Pinpoint the cell where the given text exists, returning its [x, y] midpoint coordinate. 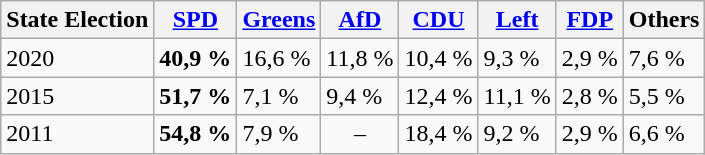
CDU [438, 20]
SPD [196, 20]
16,6 % [279, 58]
AfD [360, 20]
40,9 % [196, 58]
9,3 % [517, 58]
Left [517, 20]
18,4 % [438, 134]
7,6 % [664, 58]
51,7 % [196, 96]
FDP [590, 20]
2020 [78, 58]
5,5 % [664, 96]
2011 [78, 134]
9,4 % [360, 96]
9,2 % [517, 134]
Others [664, 20]
11,8 % [360, 58]
54,8 % [196, 134]
7,9 % [279, 134]
10,4 % [438, 58]
2,8 % [590, 96]
7,1 % [279, 96]
11,1 % [517, 96]
– [360, 134]
6,6 % [664, 134]
State Election [78, 20]
Greens [279, 20]
2015 [78, 96]
12,4 % [438, 96]
